Return (X, Y) of the center of cell containing provided text 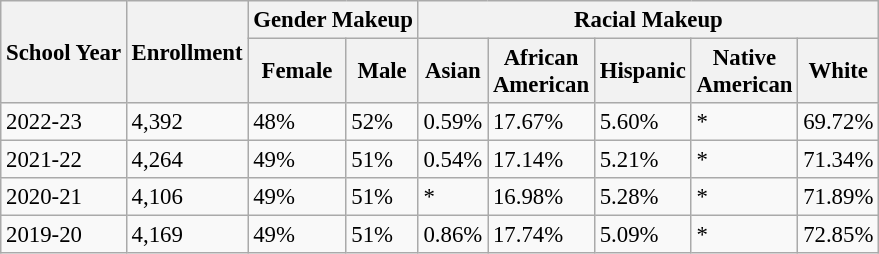
72.85% (838, 235)
5.09% (642, 235)
4,106 (187, 197)
4,264 (187, 160)
5.60% (642, 122)
Hispanic (642, 72)
2020-21 (64, 197)
5.21% (642, 160)
Enrollment (187, 52)
71.34% (838, 160)
69.72% (838, 122)
2022-23 (64, 122)
4,169 (187, 235)
Male (382, 72)
71.89% (838, 197)
0.59% (452, 122)
2019-20 (64, 235)
16.98% (542, 197)
2021-22 (64, 160)
4,392 (187, 122)
0.54% (452, 160)
48% (297, 122)
17.67% (542, 122)
School Year (64, 52)
5.28% (642, 197)
52% (382, 122)
African American (542, 72)
Asian (452, 72)
Female (297, 72)
17.14% (542, 160)
Native American (744, 72)
Gender Makeup (333, 20)
Racial Makeup (648, 20)
White (838, 72)
17.74% (542, 235)
0.86% (452, 235)
